Return the (X, Y) coordinate for the center point of the cell that contains the specified text.  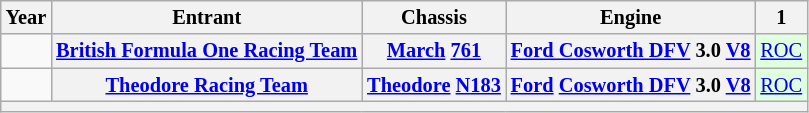
Year (26, 17)
1 (781, 17)
Engine (631, 17)
Entrant (206, 17)
British Formula One Racing Team (206, 51)
Chassis (434, 17)
Theodore Racing Team (206, 85)
Theodore N183 (434, 85)
March 761 (434, 51)
